Determine the [X, Y] coordinate at the center of the cell enclosing the given text.  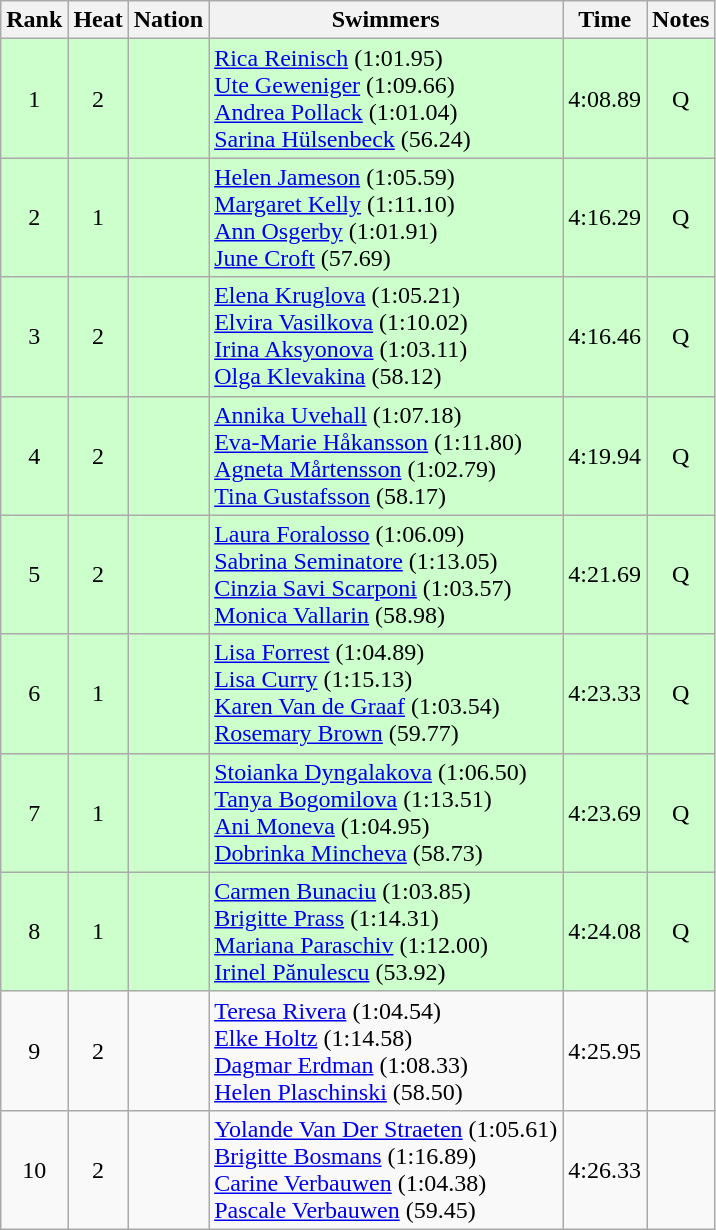
Lisa Forrest (1:04.89)Lisa Curry (1:15.13)Karen Van de Graaf (1:03.54)Rosemary Brown (59.77) [386, 694]
Rank [34, 20]
10 [34, 1170]
Notes [681, 20]
4 [34, 456]
7 [34, 812]
8 [34, 932]
6 [34, 694]
Annika Uvehall (1:07.18)Eva-Marie Håkansson (1:11.80)Agneta Mårtensson (1:02.79)Tina Gustafsson (58.17) [386, 456]
4:21.69 [605, 574]
Stoianka Dyngalakova (1:06.50)Tanya Bogomilova (1:13.51)Ani Moneva (1:04.95)Dobrinka Mincheva (58.73) [386, 812]
4:23.69 [605, 812]
4:26.33 [605, 1170]
Carmen Bunaciu (1:03.85)Brigitte Prass (1:14.31)Mariana Paraschiv (1:12.00)Irinel Pănulescu (53.92) [386, 932]
3 [34, 336]
4:25.95 [605, 1050]
Heat [98, 20]
Laura Foralosso (1:06.09)Sabrina Seminatore (1:13.05)Cinzia Savi Scarponi (1:03.57)Monica Vallarin (58.98) [386, 574]
4:23.33 [605, 694]
9 [34, 1050]
4:16.29 [605, 218]
4:16.46 [605, 336]
Rica Reinisch (1:01.95)Ute Geweniger (1:09.66)Andrea Pollack (1:01.04)Sarina Hülsenbeck (56.24) [386, 98]
Helen Jameson (1:05.59)Margaret Kelly (1:11.10)Ann Osgerby (1:01.91)June Croft (57.69) [386, 218]
5 [34, 574]
Swimmers [386, 20]
Elena Kruglova (1:05.21)Elvira Vasilkova (1:10.02)Irina Aksyonova (1:03.11)Olga Klevakina (58.12) [386, 336]
4:19.94 [605, 456]
Teresa Rivera (1:04.54)Elke Holtz (1:14.58)Dagmar Erdman (1:08.33)Helen Plaschinski (58.50) [386, 1050]
4:24.08 [605, 932]
Time [605, 20]
4:08.89 [605, 98]
Yolande Van Der Straeten (1:05.61)Brigitte Bosmans (1:16.89)Carine Verbauwen (1:04.38)Pascale Verbauwen (59.45) [386, 1170]
Nation [168, 20]
